Scan for the cell matching the given text and deliver its [x, y] coordinate at center. 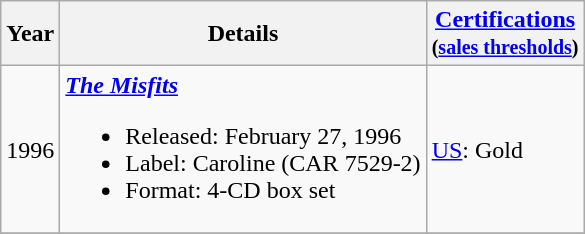
Year [30, 34]
US: Gold [505, 150]
Certifications(sales thresholds) [505, 34]
1996 [30, 150]
Details [243, 34]
The MisfitsReleased: February 27, 1996Label: Caroline (CAR 7529-2)Format: 4-CD box set [243, 150]
